Determine the (x, y) coordinate at the center of the cell enclosing the given text.  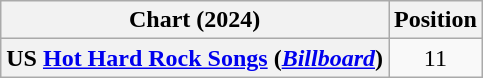
US Hot Hard Rock Songs (Billboard) (195, 58)
Position (436, 20)
Chart (2024) (195, 20)
11 (436, 58)
